Capture the cell that displays the provided text and extract its (X, Y) central coordinate. 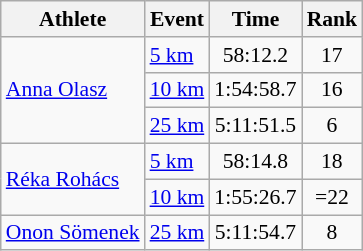
5:11:51.5 (255, 126)
=22 (332, 197)
6 (332, 126)
5:11:54.7 (255, 233)
1:55:26.7 (255, 197)
58:12.2 (255, 55)
17 (332, 55)
Athlete (73, 19)
Rank (332, 19)
1:54:58.7 (255, 90)
58:14.8 (255, 162)
Onon Sömenek (73, 233)
Réka Rohács (73, 180)
18 (332, 162)
Event (178, 19)
8 (332, 233)
16 (332, 90)
Time (255, 19)
Anna Olasz (73, 90)
